Scan for the cell matching the given text and deliver its [x, y] coordinate at center. 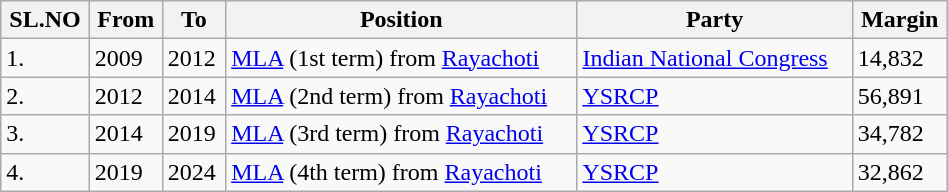
32,862 [900, 172]
Party [714, 20]
1. [46, 58]
Position [402, 20]
2. [46, 96]
MLA (4th term) from Rayachoti [402, 172]
MLA (1st term) from Rayachoti [402, 58]
Indian National Congress [714, 58]
56,891 [900, 96]
MLA (3rd term) from Rayachoti [402, 134]
3. [46, 134]
2024 [194, 172]
To [194, 20]
2009 [126, 58]
SL.NO [46, 20]
Margin [900, 20]
From [126, 20]
14,832 [900, 58]
4. [46, 172]
MLA (2nd term) from Rayachoti [402, 96]
34,782 [900, 134]
